Find where the given text appears and provide that cell's center as (X, Y) coordinate. 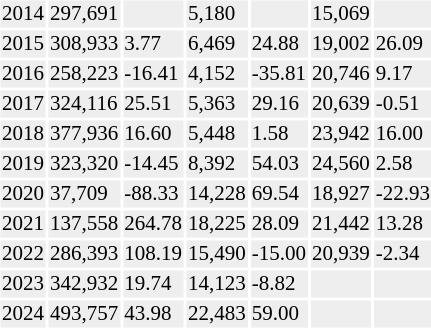
29.16 (278, 104)
16.60 (154, 134)
20,639 (342, 104)
37,709 (84, 194)
264.78 (154, 224)
342,932 (84, 284)
22,483 (216, 314)
-15.00 (278, 254)
-22.93 (402, 194)
28.09 (278, 224)
2017 (22, 104)
13.28 (402, 224)
21,442 (342, 224)
5,180 (216, 14)
2020 (22, 194)
59.00 (278, 314)
2023 (22, 284)
2022 (22, 254)
3.77 (154, 44)
2021 (22, 224)
2024 (22, 314)
2018 (22, 134)
2.58 (402, 164)
-14.45 (154, 164)
-16.41 (154, 74)
16.00 (402, 134)
-2.34 (402, 254)
5,448 (216, 134)
8,392 (216, 164)
9.17 (402, 74)
-8.82 (278, 284)
258,223 (84, 74)
-35.81 (278, 74)
108.19 (154, 254)
20,746 (342, 74)
14,228 (216, 194)
15,490 (216, 254)
377,936 (84, 134)
24.88 (278, 44)
286,393 (84, 254)
-0.51 (402, 104)
4,152 (216, 74)
15,069 (342, 14)
493,757 (84, 314)
137,558 (84, 224)
-88.33 (154, 194)
14,123 (216, 284)
18,225 (216, 224)
324,116 (84, 104)
43.98 (154, 314)
19,002 (342, 44)
26.09 (402, 44)
24,560 (342, 164)
2016 (22, 74)
308,933 (84, 44)
19.74 (154, 284)
18,927 (342, 194)
54.03 (278, 164)
20,939 (342, 254)
297,691 (84, 14)
2019 (22, 164)
23,942 (342, 134)
2015 (22, 44)
69.54 (278, 194)
2014 (22, 14)
5,363 (216, 104)
1.58 (278, 134)
25.51 (154, 104)
6,469 (216, 44)
323,320 (84, 164)
